Scan for the cell matching the given text and deliver its (x, y) coordinate at center. 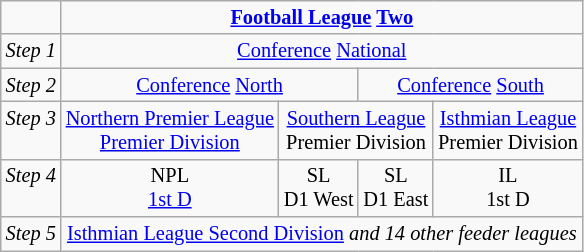
Football League Two (322, 17)
Isthmian LeaguePremier Division (508, 130)
Conference South (470, 85)
Northern Premier LeaguePremier Division (170, 130)
Step 2 (31, 85)
Step 4 (31, 188)
NPL1st D (170, 188)
Step 5 (31, 234)
Southern LeaguePremier Division (356, 130)
Step 3 (31, 130)
SLD1 East (396, 188)
Conference North (210, 85)
SLD1 West (319, 188)
Step 1 (31, 51)
Isthmian League Second Division and 14 other feeder leagues (322, 234)
IL1st D (508, 188)
Conference National (322, 51)
